Capture the cell that displays the provided text and extract its [x, y] central coordinate. 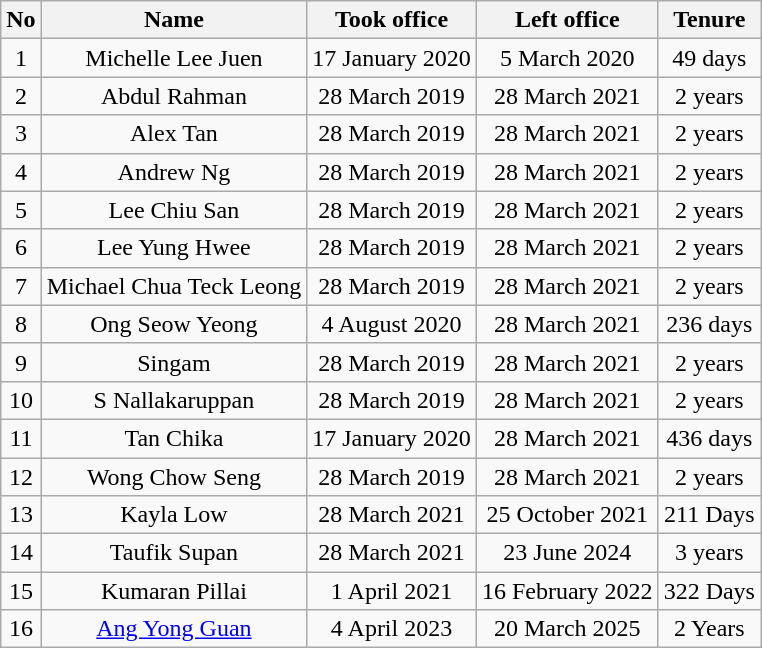
236 days [709, 324]
436 days [709, 438]
3 [21, 134]
13 [21, 515]
7 [21, 286]
Michael Chua Teck Leong [174, 286]
5 March 2020 [567, 58]
322 Days [709, 591]
14 [21, 553]
Abdul Rahman [174, 96]
15 [21, 591]
Wong Chow Seng [174, 477]
5 [21, 210]
Andrew Ng [174, 172]
9 [21, 362]
1 April 2021 [392, 591]
10 [21, 400]
4 [21, 172]
Taufik Supan [174, 553]
Tenure [709, 20]
23 June 2024 [567, 553]
20 March 2025 [567, 629]
6 [21, 248]
3 years [709, 553]
Singam [174, 362]
211 Days [709, 515]
Took office [392, 20]
No [21, 20]
2 Years [709, 629]
8 [21, 324]
49 days [709, 58]
11 [21, 438]
2 [21, 96]
Name [174, 20]
12 [21, 477]
16 [21, 629]
4 August 2020 [392, 324]
Lee Chiu San [174, 210]
S Nallakaruppan [174, 400]
Alex Tan [174, 134]
Kayla Low [174, 515]
Left office [567, 20]
4 April 2023 [392, 629]
Tan Chika [174, 438]
16 February 2022 [567, 591]
Ong Seow Yeong [174, 324]
Michelle Lee Juen [174, 58]
25 October 2021 [567, 515]
Ang Yong Guan [174, 629]
Kumaran Pillai [174, 591]
Lee Yung Hwee [174, 248]
1 [21, 58]
